Return (X, Y) of the center of cell containing provided text 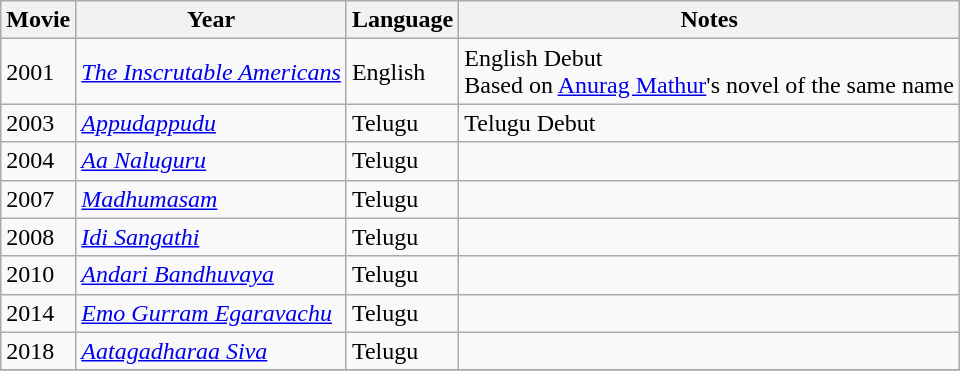
Year (212, 20)
Idi Sangathi (212, 237)
Appudappudu (212, 123)
Aatagadharaa Siva (212, 351)
English (402, 72)
Telugu Debut (710, 123)
English DebutBased on Anurag Mathur's novel of the same name (710, 72)
Emo Gurram Egaravachu (212, 313)
Aa Naluguru (212, 161)
Madhumasam (212, 199)
Notes (710, 20)
The Inscrutable Americans (212, 72)
2003 (38, 123)
2007 (38, 199)
Language (402, 20)
2008 (38, 237)
2014 (38, 313)
2004 (38, 161)
2010 (38, 275)
2018 (38, 351)
Andari Bandhuvaya (212, 275)
Movie (38, 20)
2001 (38, 72)
